Capture the cell that displays the provided text and extract its (x, y) central coordinate. 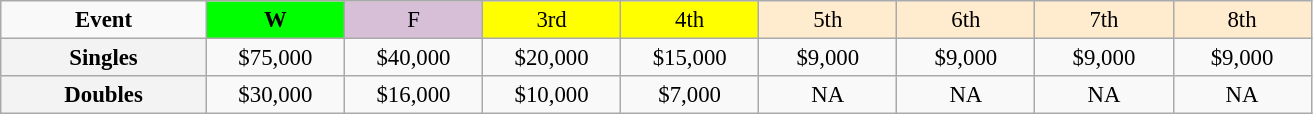
7th (1104, 20)
$15,000 (690, 58)
F (413, 20)
4th (690, 20)
$7,000 (690, 95)
3rd (552, 20)
Singles (104, 58)
$40,000 (413, 58)
5th (828, 20)
8th (1242, 20)
6th (966, 20)
Event (104, 20)
$10,000 (552, 95)
W (275, 20)
$16,000 (413, 95)
Doubles (104, 95)
$30,000 (275, 95)
$20,000 (552, 58)
$75,000 (275, 58)
